Return the (X, Y) coordinate for the center point of the cell that contains the specified text.  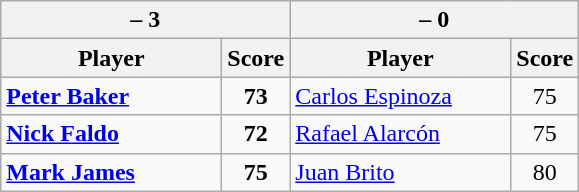
Nick Faldo (112, 134)
Carlos Espinoza (400, 96)
– 0 (434, 20)
72 (256, 134)
73 (256, 96)
Mark James (112, 172)
80 (545, 172)
Juan Brito (400, 172)
Peter Baker (112, 96)
Rafael Alarcón (400, 134)
– 3 (146, 20)
